Identify which cell holds the provided text, then report its [X, Y] central coordinate. 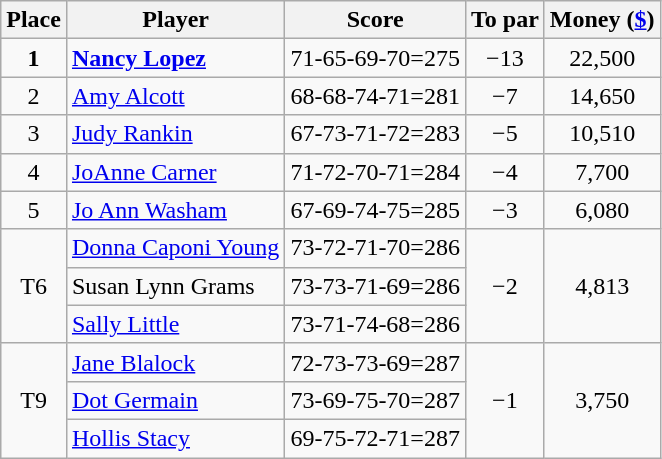
5 [34, 210]
Jo Ann Washam [175, 210]
71-72-70-71=284 [376, 172]
Player [175, 20]
−5 [504, 134]
Nancy Lopez [175, 58]
67-73-71-72=283 [376, 134]
T6 [34, 286]
22,500 [602, 58]
4 [34, 172]
6,080 [602, 210]
73-72-71-70=286 [376, 248]
Judy Rankin [175, 134]
14,650 [602, 96]
−1 [504, 400]
−2 [504, 286]
73-69-75-70=287 [376, 400]
2 [34, 96]
67-69-74-75=285 [376, 210]
3,750 [602, 400]
10,510 [602, 134]
Amy Alcott [175, 96]
−13 [504, 58]
Money ($) [602, 20]
−7 [504, 96]
73-71-74-68=286 [376, 324]
T9 [34, 400]
71-65-69-70=275 [376, 58]
72-73-73-69=287 [376, 362]
7,700 [602, 172]
Dot Germain [175, 400]
Jane Blalock [175, 362]
Sally Little [175, 324]
69-75-72-71=287 [376, 438]
Susan Lynn Grams [175, 286]
3 [34, 134]
73-73-71-69=286 [376, 286]
4,813 [602, 286]
Score [376, 20]
−3 [504, 210]
Place [34, 20]
JoAnne Carner [175, 172]
To par [504, 20]
Donna Caponi Young [175, 248]
1 [34, 58]
68-68-74-71=281 [376, 96]
−4 [504, 172]
Hollis Stacy [175, 438]
